Return (X, Y) of the center of cell containing provided text 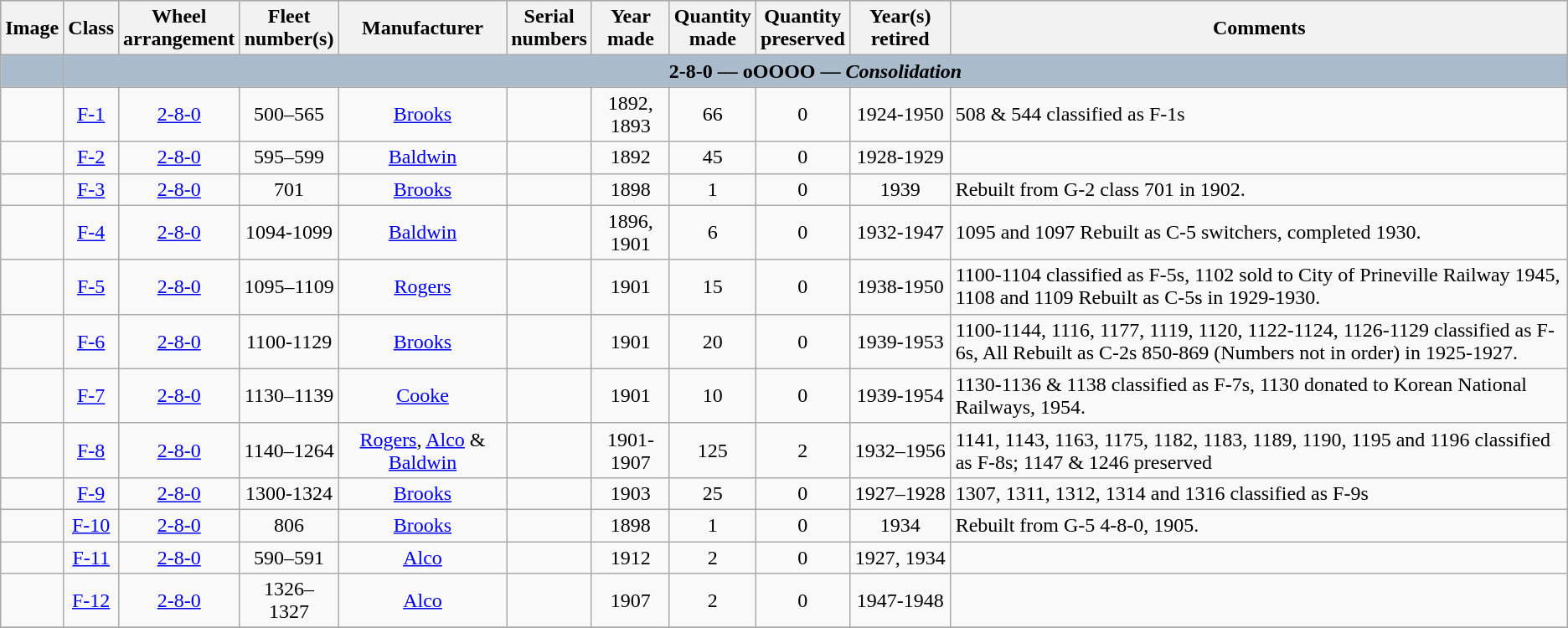
1141, 1143, 1163, 1175, 1182, 1183, 1189, 1190, 1195 and 1196 classified as F-8s; 1147 & 1246 preserved (1259, 450)
1130-1136 & 1138 classified as F-7s, 1130 donated to Korean National Railways, 1954. (1259, 395)
1140–1264 (289, 450)
Quantitypreserved (802, 28)
Cooke (422, 395)
1307, 1311, 1312, 1314 and 1316 classified as F-9s (1259, 493)
1939-1953 (900, 342)
66 (712, 114)
1100-1104 classified as F-5s, 1102 sold to City of Prineville Railway 1945, 1108 and 1109 Rebuilt as C-5s in 1929-1930. (1259, 286)
Quantitymade (712, 28)
125 (712, 450)
1892, 1893 (630, 114)
Serialnumbers (549, 28)
590–591 (289, 557)
508 & 544 classified as F-1s (1259, 114)
20 (712, 342)
Year made (630, 28)
Rogers, Alco & Baldwin (422, 450)
Image (32, 28)
1927–1928 (900, 493)
F-9 (91, 493)
1100-1144, 1116, 1177, 1119, 1120, 1122-1124, 1126-1129 classified as F-6s, All Rebuilt as C-2s 850-869 (Numbers not in order) in 1925-1927. (1259, 342)
6 (712, 233)
806 (289, 525)
F-10 (91, 525)
1938-1950 (900, 286)
1095–1109 (289, 286)
2-8-0 — oOOOO — Consolidation (816, 71)
F-2 (91, 157)
F-5 (91, 286)
Class (91, 28)
F-8 (91, 450)
Wheelarrangement (179, 28)
Year(s) retired (900, 28)
F-1 (91, 114)
500–565 (289, 114)
F-12 (91, 601)
F-11 (91, 557)
Comments (1259, 28)
1912 (630, 557)
Rebuilt from G-2 class 701 in 1902. (1259, 189)
Manufacturer (422, 28)
595–599 (289, 157)
F-7 (91, 395)
701 (289, 189)
1903 (630, 493)
F-4 (91, 233)
1928-1929 (900, 157)
45 (712, 157)
10 (712, 395)
1300-1324 (289, 493)
1939-1954 (900, 395)
1100-1129 (289, 342)
1907 (630, 601)
1094-1099 (289, 233)
1896, 1901 (630, 233)
1939 (900, 189)
1901-1907 (630, 450)
1927, 1934 (900, 557)
Fleetnumber(s) (289, 28)
1924-1950 (900, 114)
Rebuilt from G-5 4-8-0, 1905. (1259, 525)
F-3 (91, 189)
1934 (900, 525)
15 (712, 286)
F-6 (91, 342)
1892 (630, 157)
1947-1948 (900, 601)
Rogers (422, 286)
1130–1139 (289, 395)
1095 and 1097 Rebuilt as C-5 switchers, completed 1930. (1259, 233)
1932-1947 (900, 233)
1932–1956 (900, 450)
1326–1327 (289, 601)
25 (712, 493)
